Locate the cell with the specified text and output its [X, Y] center coordinate. 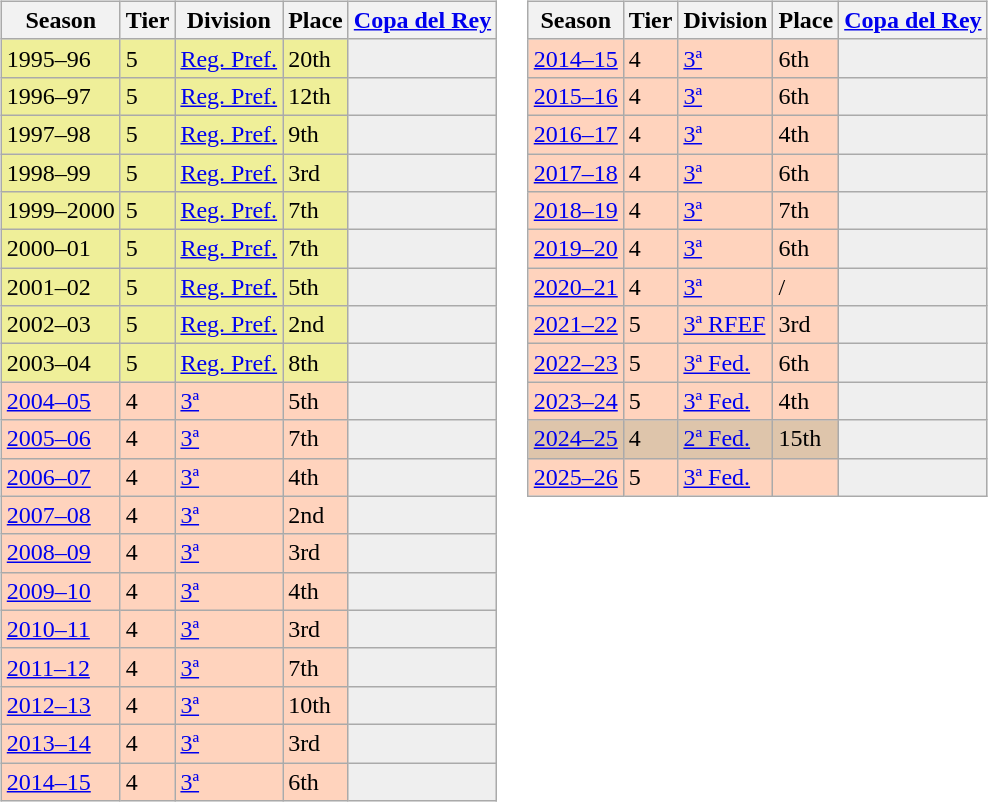
2003–04 [60, 363]
/ [806, 287]
10th [316, 705]
15th [806, 439]
2015–16 [576, 96]
8th [316, 363]
2017–18 [576, 173]
2001–02 [60, 287]
2011–12 [60, 667]
1995–96 [60, 58]
2012–13 [60, 705]
1999–2000 [60, 211]
2002–03 [60, 325]
1997–98 [60, 134]
2ª Fed. [726, 439]
3ª RFEF [726, 325]
20th [316, 58]
2024–25 [576, 439]
2013–14 [60, 743]
2025–26 [576, 477]
2021–22 [576, 325]
2004–05 [60, 401]
2023–24 [576, 401]
2010–11 [60, 629]
2000–01 [60, 249]
2009–10 [60, 591]
2008–09 [60, 553]
2022–23 [576, 363]
1998–99 [60, 173]
2005–06 [60, 439]
2018–19 [576, 211]
12th [316, 96]
2016–17 [576, 134]
2020–21 [576, 287]
2006–07 [60, 477]
2019–20 [576, 249]
1996–97 [60, 96]
2007–08 [60, 515]
9th [316, 134]
